Return (X, Y) of the center of cell containing provided text 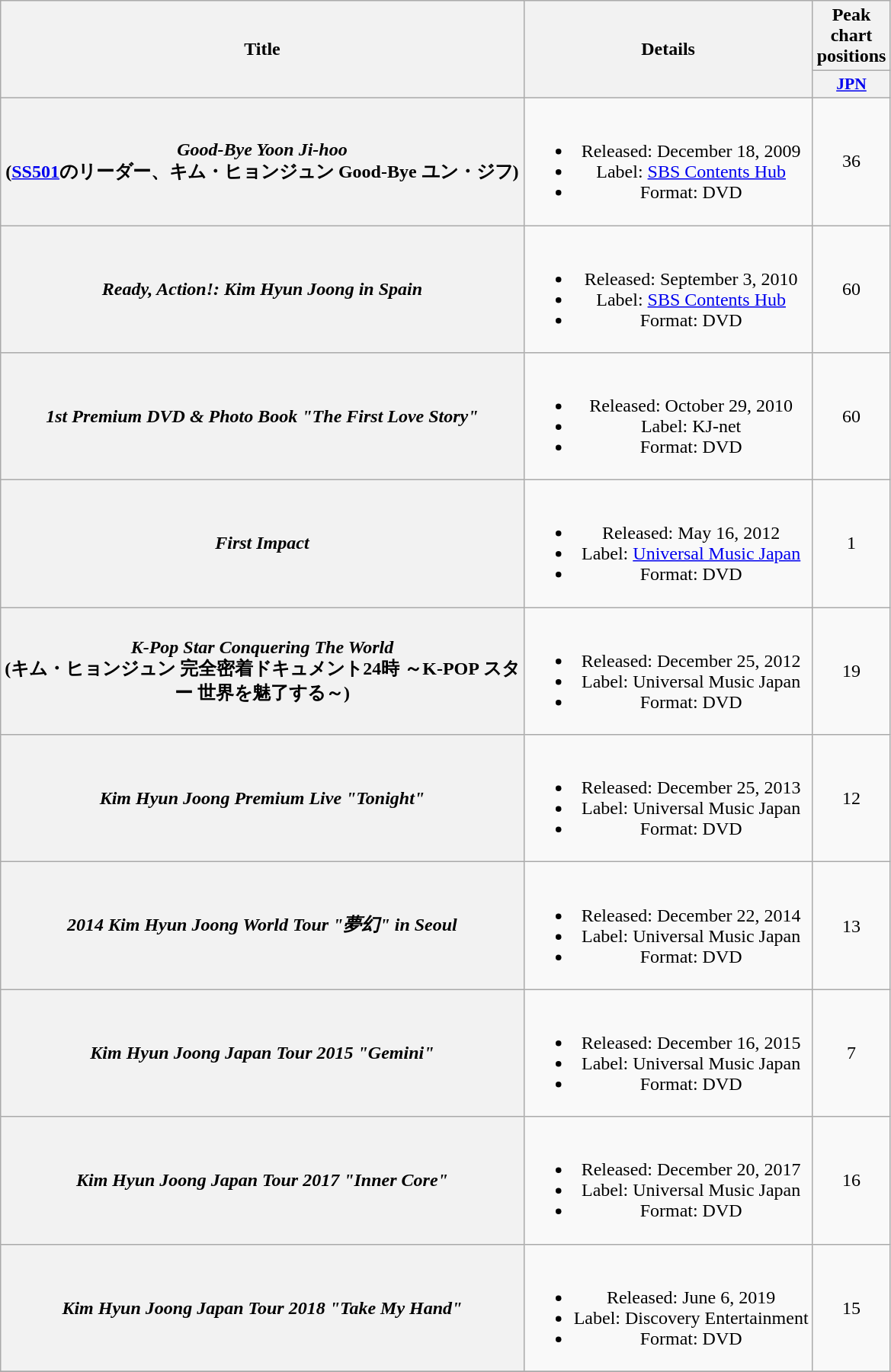
Details (668, 50)
12 (851, 799)
K-Pop Star Conquering The World(キム・ヒョンジュン 完全密着ドキュメント24時 ～K-POP スター 世界を魅了する～) (262, 671)
15 (851, 1308)
Ready, Action!: Kim Hyun Joong in Spain (262, 290)
2014 Kim Hyun Joong World Tour "夢幻" in Seoul (262, 925)
JPN (851, 85)
First Impact (262, 544)
Released: December 16, 2015 Label: Universal Music JapanFormat: DVD (668, 1053)
Released: June 6, 2019 Label: Discovery EntertainmentFormat: DVD (668, 1308)
Good-Bye Yoon Ji-hoo(SS501のリーダー、キム・ヒョンジュン Good-Bye ユン・ジフ) (262, 162)
7 (851, 1053)
Released: December 20, 2017 Label: Universal Music JapanFormat: DVD (668, 1180)
19 (851, 671)
1st Premium DVD & Photo Book "The First Love Story" (262, 416)
16 (851, 1180)
Kim Hyun Joong Japan Tour 2015 "Gemini" (262, 1053)
Released: October 29, 2010 Label: KJ-netFormat: DVD (668, 416)
Kim Hyun Joong Japan Tour 2017 "Inner Core" (262, 1180)
Title (262, 50)
Released: September 3, 2010 Label: SBS Contents HubFormat: DVD (668, 290)
1 (851, 544)
13 (851, 925)
Released: December 25, 2012 Label: Universal Music JapanFormat: DVD (668, 671)
Kim Hyun Joong Premium Live "Tonight" (262, 799)
Released: December 22, 2014 Label: Universal Music JapanFormat: DVD (668, 925)
Kim Hyun Joong Japan Tour 2018 "Take My Hand" (262, 1308)
36 (851, 162)
Peak chartpositions (851, 36)
Released: December 25, 2013 Label: Universal Music JapanFormat: DVD (668, 799)
Released: May 16, 2012 Label: Universal Music JapanFormat: DVD (668, 544)
Released: December 18, 2009 Label: SBS Contents HubFormat: DVD (668, 162)
